Identify which cell holds the provided text, then report its [x, y] central coordinate. 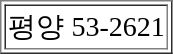
평양 53-2621 [86, 26]
